For the text-containing cell, return its midpoint in [x, y] coordinate format. 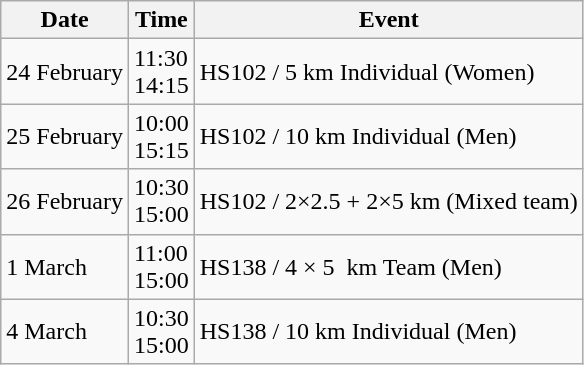
HS138 / 10 km Individual (Men) [388, 332]
24 February [65, 72]
4 March [65, 332]
HS102 / 5 km Individual (Women) [388, 72]
HS102 / 2×2.5 + 2×5 km (Mixed team) [388, 202]
10:0015:15 [161, 136]
1 March [65, 266]
11:3014:15 [161, 72]
25 February [65, 136]
26 February [65, 202]
HS102 / 10 km Individual (Men) [388, 136]
Event [388, 20]
Date [65, 20]
Time [161, 20]
11:0015:00 [161, 266]
HS138 / 4 × 5 km Team (Men) [388, 266]
